Determine the (x, y) coordinate at the center of the cell enclosing the given text.  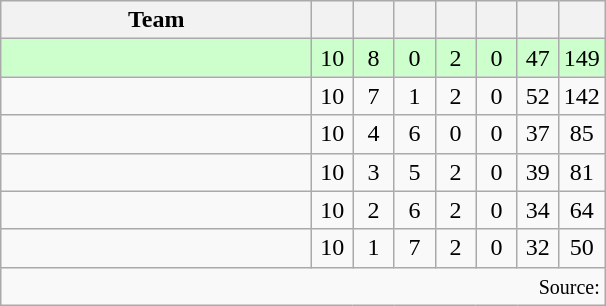
34 (538, 210)
50 (582, 248)
149 (582, 58)
4 (374, 134)
Source: (303, 286)
3 (374, 172)
85 (582, 134)
64 (582, 210)
8 (374, 58)
47 (538, 58)
52 (538, 96)
37 (538, 134)
142 (582, 96)
39 (538, 172)
Team (156, 20)
5 (414, 172)
32 (538, 248)
81 (582, 172)
